From the cell containing the given text, extract its center point as (x, y) coordinate. 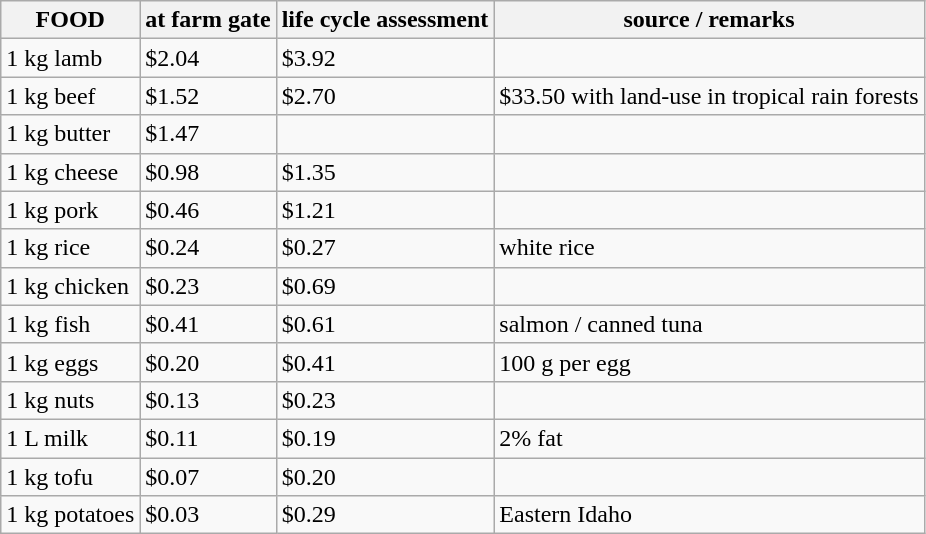
1 kg fish (70, 324)
source / remarks (709, 20)
$3.92 (385, 58)
1 kg tofu (70, 477)
1 kg rice (70, 248)
$0.46 (208, 210)
$0.11 (208, 438)
$1.47 (208, 134)
1 L milk (70, 438)
$1.21 (385, 210)
1 kg cheese (70, 172)
$0.29 (385, 515)
2% fat (709, 438)
$0.69 (385, 286)
1 kg beef (70, 96)
FOOD (70, 20)
1 kg potatoes (70, 515)
$1.35 (385, 172)
$0.61 (385, 324)
$0.27 (385, 248)
$1.52 (208, 96)
100 g per egg (709, 362)
$0.19 (385, 438)
white rice (709, 248)
at farm gate (208, 20)
$0.98 (208, 172)
$0.24 (208, 248)
1 kg butter (70, 134)
1 kg nuts (70, 400)
$33.50 with land-use in tropical rain forests (709, 96)
$2.70 (385, 96)
1 kg eggs (70, 362)
1 kg lamb (70, 58)
1 kg pork (70, 210)
$0.03 (208, 515)
$0.13 (208, 400)
salmon / canned tuna (709, 324)
1 kg chicken (70, 286)
Eastern Idaho (709, 515)
$2.04 (208, 58)
$0.07 (208, 477)
life cycle assessment (385, 20)
